Capture the cell that displays the provided text and extract its (X, Y) central coordinate. 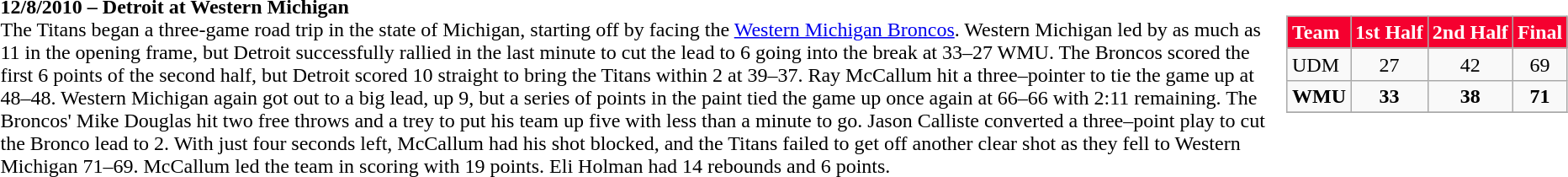
71 (1539, 96)
Team (1319, 32)
2nd Half (1470, 32)
38 (1470, 96)
27 (1390, 64)
UDM (1319, 64)
69 (1539, 64)
42 (1470, 64)
1st Half (1390, 32)
Final (1539, 32)
WMU (1319, 96)
33 (1390, 96)
